Detect which cell encompasses the target text, then output its [x, y] center coordinate. 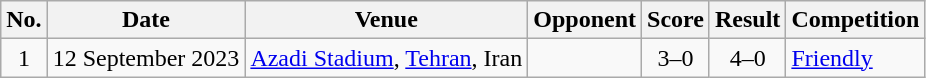
Venue [386, 20]
Friendly [856, 58]
12 September 2023 [146, 58]
No. [24, 20]
3–0 [676, 58]
Result [747, 20]
Competition [856, 20]
Opponent [585, 20]
1 [24, 58]
Azadi Stadium, Tehran, Iran [386, 58]
4–0 [747, 58]
Date [146, 20]
Score [676, 20]
